Return (X, Y) of the center of cell containing provided text 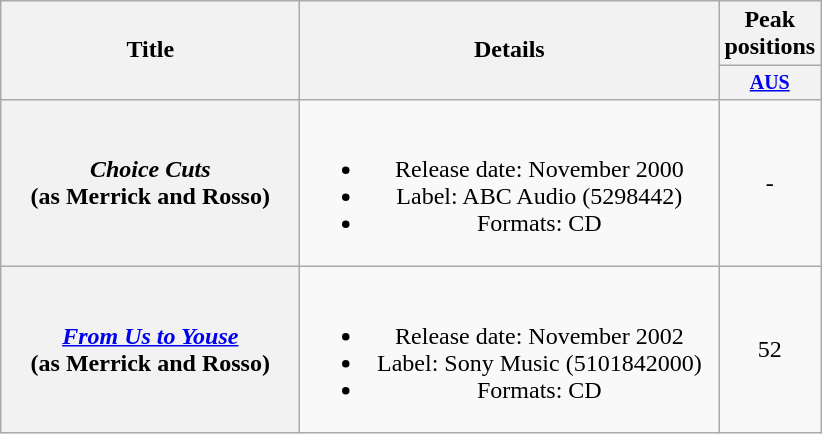
52 (770, 350)
From Us to Youse (as Merrick and Rosso) (150, 350)
Details (510, 50)
- (770, 182)
Title (150, 50)
Release date: November 2000Label: ABC Audio (5298442)Formats: CD (510, 182)
Peak positions (770, 34)
Release date: November 2002Label: Sony Music (5101842000)Formats: CD (510, 350)
Choice Cuts (as Merrick and Rosso) (150, 182)
AUS (770, 82)
